Search for the cell housing the specified text and yield its [X, Y] center coordinate. 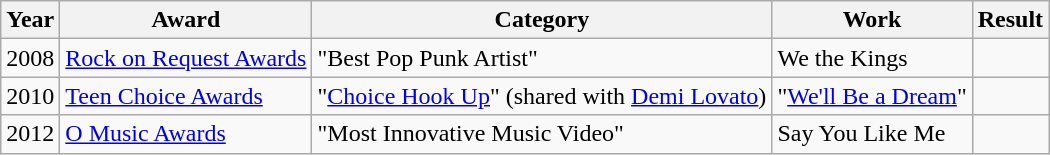
Award [186, 20]
2010 [30, 96]
"Most Innovative Music Video" [542, 134]
"Choice Hook Up" (shared with Demi Lovato) [542, 96]
We the Kings [872, 58]
Year [30, 20]
2012 [30, 134]
Work [872, 20]
Category [542, 20]
O Music Awards [186, 134]
Result [1010, 20]
"Best Pop Punk Artist" [542, 58]
Rock on Request Awards [186, 58]
Say You Like Me [872, 134]
Teen Choice Awards [186, 96]
"We'll Be a Dream" [872, 96]
2008 [30, 58]
